Determine the (X, Y) coordinate at the center of the cell enclosing the given text.  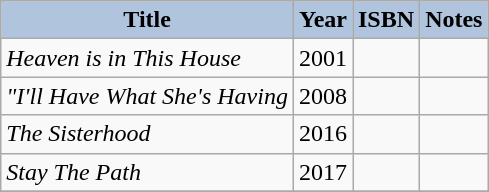
2016 (322, 134)
2001 (322, 58)
Notes (454, 20)
Stay The Path (148, 172)
Heaven is in This House (148, 58)
2017 (322, 172)
Title (148, 20)
Year (322, 20)
2008 (322, 96)
ISBN (386, 20)
"I'll Have What She's Having (148, 96)
The Sisterhood (148, 134)
